Detect which cell encompasses the target text, then output its [X, Y] center coordinate. 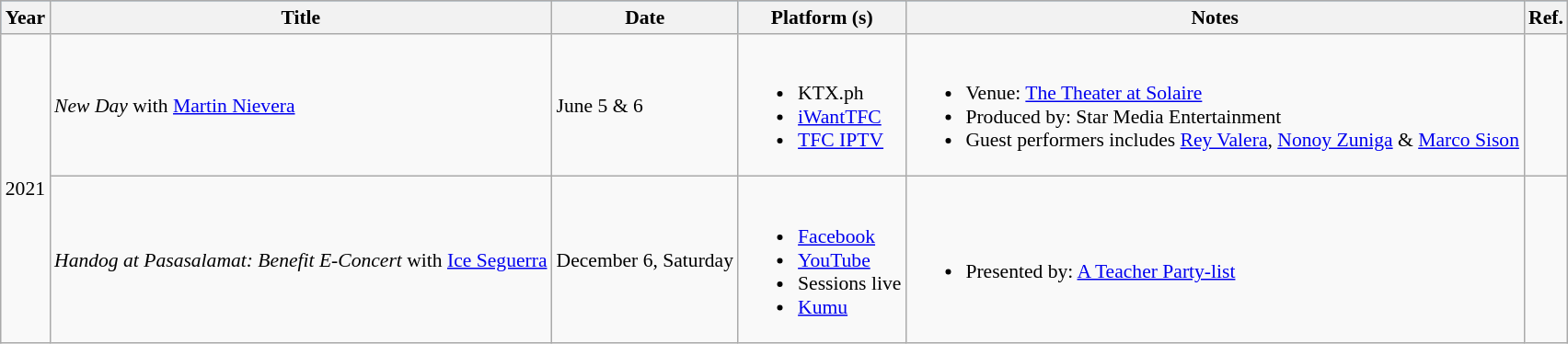
June 5 & 6 [646, 105]
Venue: The Theater at SolaireProduced by: Star Media EntertainmentGuest performers includes Rey Valera, Nonoy Zuniga & Marco Sison [1215, 105]
Notes [1215, 17]
New Day with Martin Nievera [300, 105]
December 6, Saturday [646, 259]
Ref. [1546, 17]
Year [26, 17]
KTX.phiWantTFCTFC IPTV [822, 105]
2021 [26, 189]
Platform (s) [822, 17]
Presented by: A Teacher Party-list [1215, 259]
Handog at Pasasalamat: Benefit E-Concert with Ice Seguerra [300, 259]
Date [646, 17]
FacebookYouTubeSessions liveKumu [822, 259]
Title [300, 17]
